Identify which cell holds the provided text, then report its [X, Y] central coordinate. 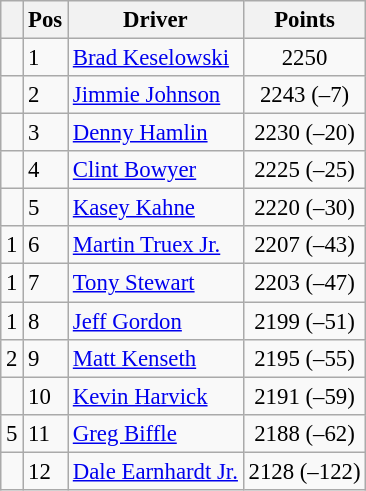
Kasey Kahne [156, 208]
4 [46, 170]
2225 (–25) [304, 170]
Kevin Harvick [156, 396]
2191 (–59) [304, 396]
Matt Kenseth [156, 358]
Jimmie Johnson [156, 95]
2128 (–122) [304, 471]
12 [46, 471]
2250 [304, 58]
11 [46, 433]
Denny Hamlin [156, 133]
Martin Truex Jr. [156, 245]
Clint Bowyer [156, 170]
9 [46, 358]
Jeff Gordon [156, 321]
Pos [46, 20]
2220 (–30) [304, 208]
2199 (–51) [304, 321]
Driver [156, 20]
3 [46, 133]
7 [46, 283]
Points [304, 20]
8 [46, 321]
2243 (–7) [304, 95]
Dale Earnhardt Jr. [156, 471]
2207 (–43) [304, 245]
Greg Biffle [156, 433]
2195 (–55) [304, 358]
2203 (–47) [304, 283]
10 [46, 396]
6 [46, 245]
Tony Stewart [156, 283]
Brad Keselowski [156, 58]
2230 (–20) [304, 133]
2188 (–62) [304, 433]
